Pinpoint the cell where the given text exists, returning its [x, y] midpoint coordinate. 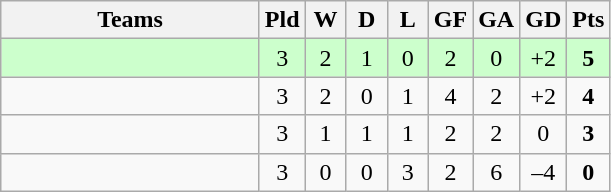
Pts [588, 20]
L [408, 20]
–4 [544, 172]
6 [496, 172]
Pld [282, 20]
W [326, 20]
Teams [130, 20]
5 [588, 58]
GF [450, 20]
GD [544, 20]
GA [496, 20]
D [366, 20]
